Provide the (X, Y) coordinate of the cell's center where the given text is located.  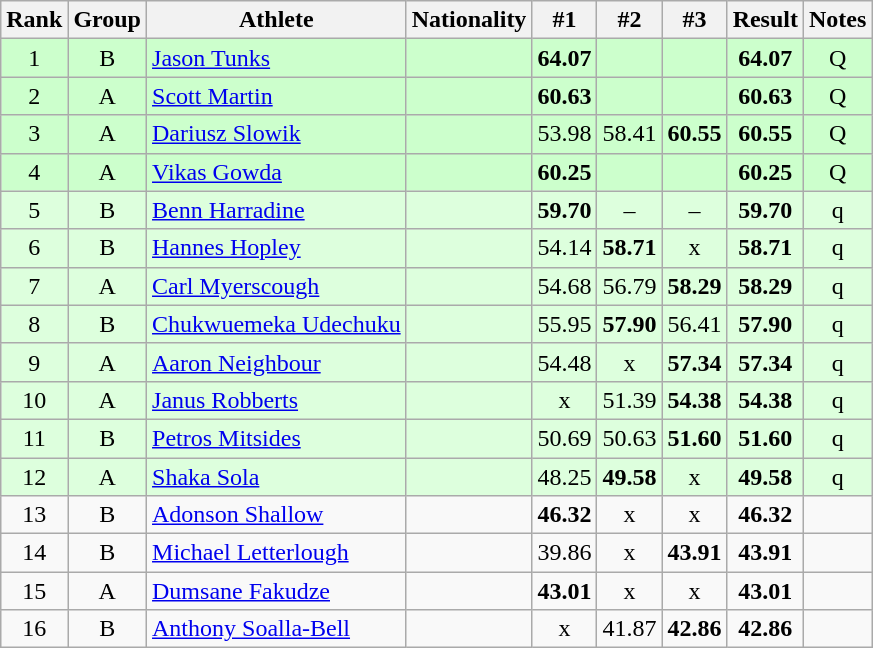
3 (34, 134)
#1 (564, 20)
8 (34, 324)
16 (34, 629)
54.68 (564, 286)
Result (765, 20)
14 (34, 553)
#2 (630, 20)
48.25 (564, 477)
9 (34, 362)
6 (34, 248)
Scott Martin (277, 96)
Benn Harradine (277, 210)
39.86 (564, 553)
Aaron Neighbour (277, 362)
Chukwuemeka Udechuku (277, 324)
Janus Robberts (277, 400)
Vikas Gowda (277, 172)
Petros Mitsides (277, 438)
50.69 (564, 438)
12 (34, 477)
Hannes Hopley (277, 248)
Dumsane Fakudze (277, 591)
50.63 (630, 438)
Adonson Shallow (277, 515)
4 (34, 172)
#3 (694, 20)
56.41 (694, 324)
13 (34, 515)
10 (34, 400)
Group (108, 20)
Carl Myerscough (277, 286)
5 (34, 210)
Notes (838, 20)
1 (34, 58)
7 (34, 286)
2 (34, 96)
Jason Tunks (277, 58)
51.39 (630, 400)
54.14 (564, 248)
Rank (34, 20)
Anthony Soalla-Bell (277, 629)
Nationality (469, 20)
55.95 (564, 324)
Dariusz Slowik (277, 134)
Shaka Sola (277, 477)
54.48 (564, 362)
11 (34, 438)
15 (34, 591)
58.41 (630, 134)
41.87 (630, 629)
Michael Letterlough (277, 553)
53.98 (564, 134)
56.79 (630, 286)
Athlete (277, 20)
